Determine the [x, y] coordinate at the center of the cell enclosing the given text.  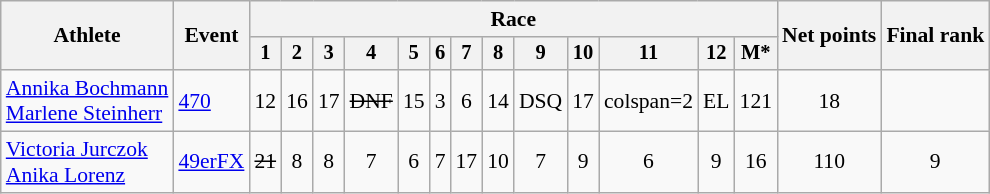
Athlete [88, 36]
49erFX [211, 162]
21 [265, 162]
Annika BochmannMarlene Steinherr [88, 100]
M* [756, 54]
DNF [372, 100]
Net points [829, 36]
11 [648, 54]
470 [211, 100]
Race [513, 19]
15 [414, 100]
Final rank [935, 36]
14 [498, 100]
DSQ [540, 100]
Event [211, 36]
2 [297, 54]
5 [414, 54]
121 [756, 100]
EL [716, 100]
Victoria JurczokAnika Lorenz [88, 162]
110 [829, 162]
1 [265, 54]
colspan=2 [648, 100]
4 [372, 54]
18 [829, 100]
